Search for the cell housing the specified text and yield its (X, Y) center coordinate. 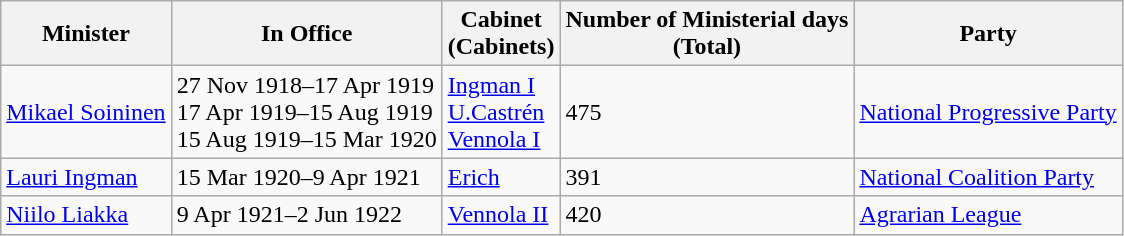
National Progressive Party (988, 112)
Ingman IU.CastrénVennola I (501, 112)
Erich (501, 177)
27 Nov 1918–17 Apr 191917 Apr 1919–15 Aug 191915 Aug 1919–15 Mar 1920 (306, 112)
Minister (86, 34)
Vennola II (501, 215)
Lauri Ingman (86, 177)
475 (707, 112)
National Coalition Party (988, 177)
15 Mar 1920–9 Apr 1921 (306, 177)
9 Apr 1921–2 Jun 1922 (306, 215)
Number of Ministerial days (Total) (707, 34)
420 (707, 215)
Mikael Soininen (86, 112)
Agrarian League (988, 215)
Niilo Liakka (86, 215)
Party (988, 34)
Cabinet(Cabinets) (501, 34)
391 (707, 177)
In Office (306, 34)
